Locate the cell with the specified text and output its [X, Y] center coordinate. 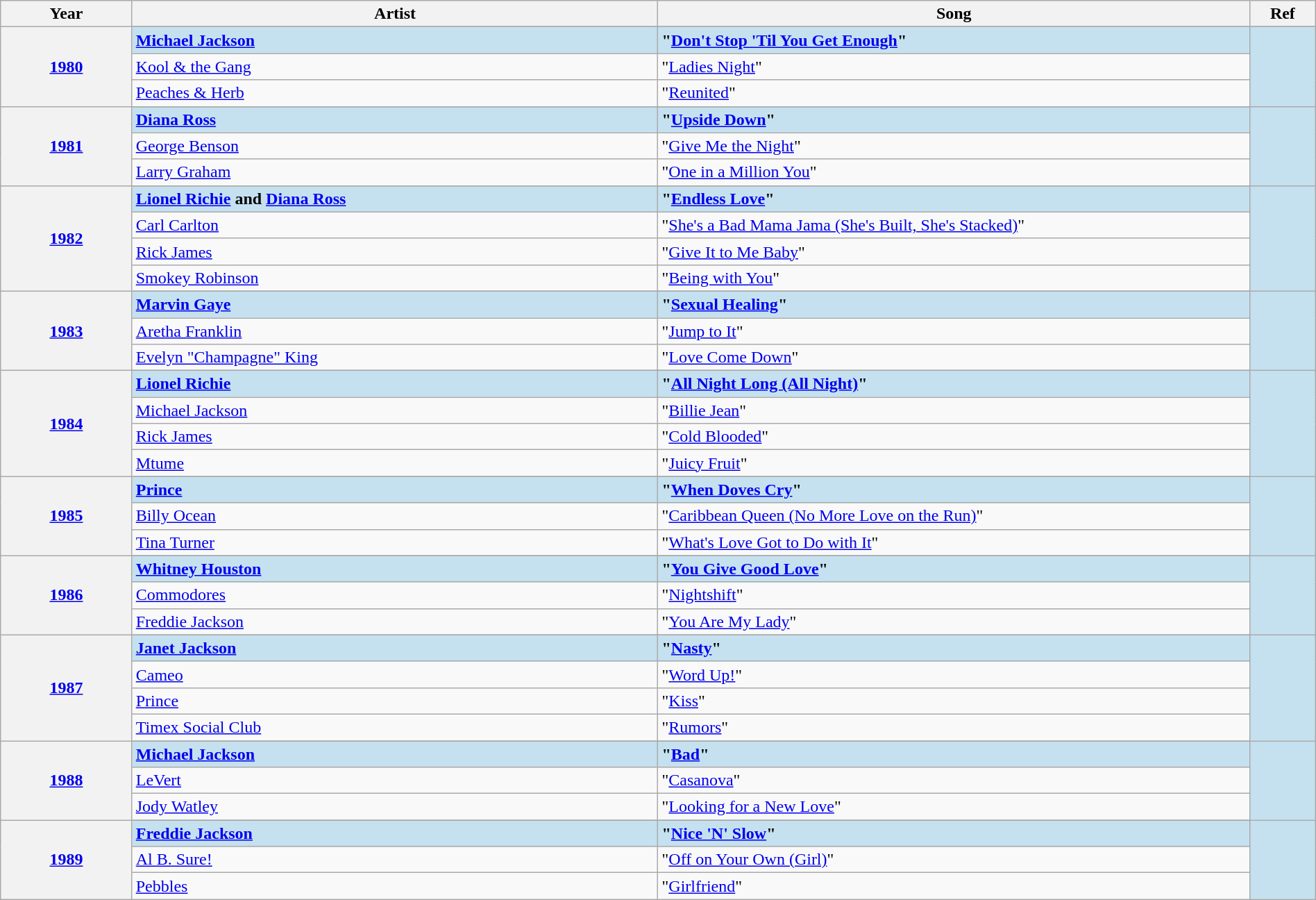
Janet Jackson [395, 648]
"Give It to Me Baby" [954, 251]
"Give Me the Night" [954, 146]
"Caribbean Queen (No More Love on the Run)" [954, 516]
Mtume [395, 463]
Lionel Richie [395, 384]
Carl Carlton [395, 225]
1981 [67, 146]
"Love Come Down" [954, 358]
George Benson [395, 146]
Cameo [395, 674]
"Being with You" [954, 278]
Commodores [395, 595]
Timex Social Club [395, 727]
Ref [1283, 14]
"Upside Down" [954, 119]
Jody Watley [395, 807]
Year [67, 14]
"Billie Jean" [954, 410]
Lionel Richie and Diana Ross [395, 199]
"Sexual Healing" [954, 304]
Marvin Gaye [395, 304]
Larry Graham [395, 172]
"What's Love Got to Do with It" [954, 542]
"Casanova" [954, 781]
"Word Up!" [954, 674]
1985 [67, 516]
"Nasty" [954, 648]
"Don't Stop 'Til You Get Enough" [954, 40]
"Kiss" [954, 701]
Whitney Houston [395, 569]
1983 [67, 331]
"Nice 'N' Slow" [954, 833]
"She's a Bad Mama Jama (She's Built, She's Stacked)" [954, 225]
"Rumors" [954, 727]
1989 [67, 860]
1984 [67, 424]
"Off on Your Own (Girl)" [954, 860]
Artist [395, 14]
"One in a Million You" [954, 172]
"Juicy Fruit" [954, 463]
1986 [67, 595]
Billy Ocean [395, 516]
1982 [67, 238]
Peaches & Herb [395, 93]
"All Night Long (All Night)" [954, 384]
"You Give Good Love" [954, 569]
Aretha Franklin [395, 331]
LeVert [395, 781]
Song [954, 14]
"Girlfriend" [954, 886]
Kool & the Gang [395, 67]
"Nightshift" [954, 595]
1988 [67, 780]
"Endless Love" [954, 199]
Diana Ross [395, 119]
"Looking for a New Love" [954, 807]
Tina Turner [395, 542]
Pebbles [395, 886]
"You Are My Lady" [954, 622]
"Ladies Night" [954, 67]
1980 [67, 67]
1987 [67, 687]
"Jump to It" [954, 331]
Al B. Sure! [395, 860]
"Bad" [954, 753]
"When Doves Cry" [954, 490]
Evelyn "Champagne" King [395, 358]
"Reunited" [954, 93]
"Cold Blooded" [954, 437]
Smokey Robinson [395, 278]
